Detect which cell encompasses the target text, then output its [X, Y] center coordinate. 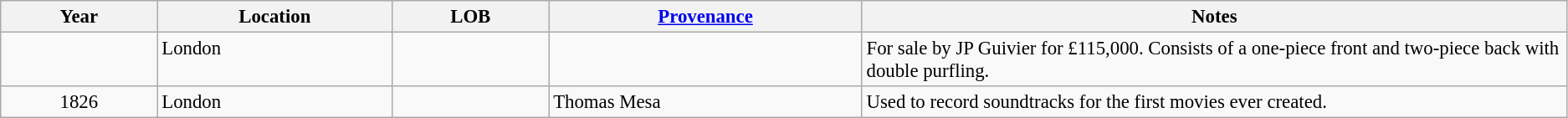
Provenance [705, 17]
1826 [79, 102]
Notes [1214, 17]
Thomas Mesa [705, 102]
For sale by JP Guivier for £115,000. Consists of a one-piece front and two-piece back with double purfling. [1214, 60]
Used to record soundtracks for the first movies ever created. [1214, 102]
Location [274, 17]
LOB [470, 17]
Year [79, 17]
